Determine the (X, Y) coordinate at the center of the cell enclosing the given text.  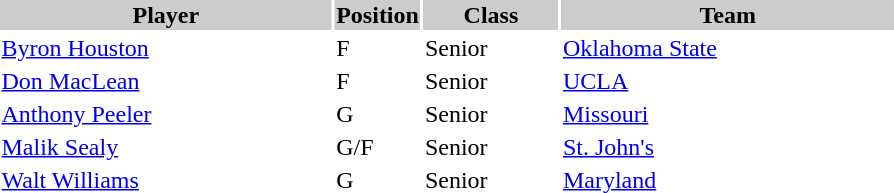
Malik Sealy (166, 147)
Missouri (728, 114)
Anthony Peeler (166, 114)
Player (166, 15)
Don MacLean (166, 81)
Oklahoma State (728, 48)
Byron Houston (166, 48)
Team (728, 15)
Class (490, 15)
G (378, 114)
UCLA (728, 81)
G/F (378, 147)
Position (378, 15)
St. John's (728, 147)
